Locate the cell with the specified text and output its [X, Y] center coordinate. 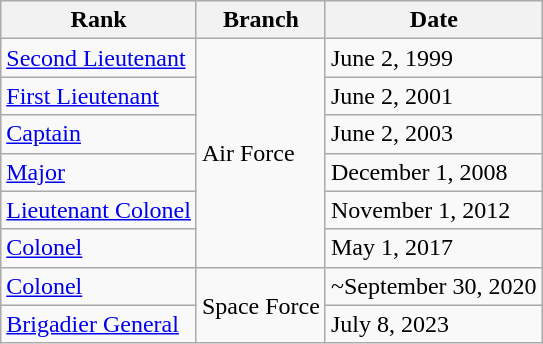
December 1, 2008 [434, 172]
First Lieutenant [99, 96]
Branch [260, 20]
Brigadier General [99, 324]
Second Lieutenant [99, 58]
Lieutenant Colonel [99, 210]
July 8, 2023 [434, 324]
Captain [99, 134]
June 2, 1999 [434, 58]
May 1, 2017 [434, 248]
Date [434, 20]
Major [99, 172]
~September 30, 2020 [434, 286]
June 2, 2001 [434, 96]
June 2, 2003 [434, 134]
Rank [99, 20]
Air Force [260, 153]
Space Force [260, 305]
November 1, 2012 [434, 210]
